Determine the (X, Y) coordinate at the center of the cell enclosing the given text.  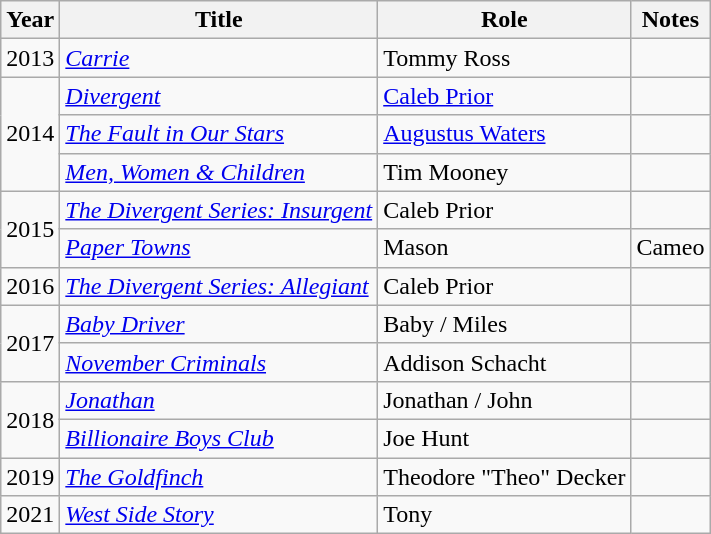
Divergent (219, 96)
2014 (30, 134)
Cameo (670, 248)
Men, Women & Children (219, 172)
The Divergent Series: Insurgent (219, 210)
Tim Mooney (504, 172)
2018 (30, 419)
Tony (504, 515)
2019 (30, 477)
2015 (30, 229)
Jonathan / John (504, 400)
Notes (670, 20)
Joe Hunt (504, 438)
Title (219, 20)
Augustus Waters (504, 134)
2013 (30, 58)
2021 (30, 515)
Role (504, 20)
Theodore "Theo" Decker (504, 477)
Addison Schacht (504, 362)
November Criminals (219, 362)
Carrie (219, 58)
Mason (504, 248)
Billionaire Boys Club (219, 438)
2016 (30, 286)
Jonathan (219, 400)
Tommy Ross (504, 58)
Year (30, 20)
The Divergent Series: Allegiant (219, 286)
Baby Driver (219, 324)
The Goldfinch (219, 477)
Baby / Miles (504, 324)
Paper Towns (219, 248)
West Side Story (219, 515)
The Fault in Our Stars (219, 134)
2017 (30, 343)
